Return [X, Y] of the center of cell containing provided text 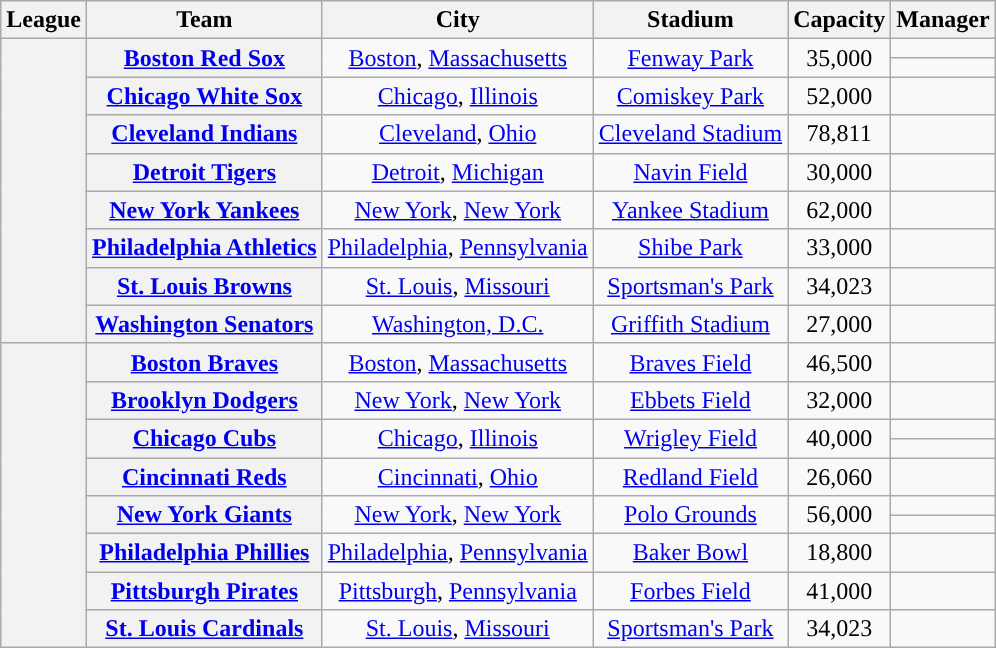
Detroit, Michigan [458, 172]
Forbes Field [690, 591]
Philadelphia Athletics [204, 248]
46,500 [840, 362]
Fenway Park [690, 58]
New York Giants [204, 515]
Boston Red Sox [204, 58]
Braves Field [690, 362]
Shibe Park [690, 248]
18,800 [840, 553]
56,000 [840, 515]
Comiskey Park [690, 96]
Washington, D.C. [458, 324]
Philadelphia Phillies [204, 553]
30,000 [840, 172]
Ebbets Field [690, 400]
62,000 [840, 210]
41,000 [840, 591]
New York Yankees [204, 210]
27,000 [840, 324]
Baker Bowl [690, 553]
Griffith Stadium [690, 324]
Navin Field [690, 172]
Brooklyn Dodgers [204, 400]
Cincinnati, Ohio [458, 477]
St. Louis Browns [204, 286]
Cleveland Indians [204, 134]
Wrigley Field [690, 438]
Team [204, 20]
26,060 [840, 477]
Yankee Stadium [690, 210]
78,811 [840, 134]
League [44, 20]
Washington Senators [204, 324]
Manager [943, 20]
Detroit Tigers [204, 172]
Boston Braves [204, 362]
Redland Field [690, 477]
Pittsburgh, Pennsylvania [458, 591]
Cleveland Stadium [690, 134]
Pittsburgh Pirates [204, 591]
Chicago White Sox [204, 96]
Capacity [840, 20]
Chicago Cubs [204, 438]
Cincinnati Reds [204, 477]
Polo Grounds [690, 515]
33,000 [840, 248]
35,000 [840, 58]
32,000 [840, 400]
Stadium [690, 20]
Cleveland, Ohio [458, 134]
52,000 [840, 96]
St. Louis Cardinals [204, 629]
40,000 [840, 438]
City [458, 20]
